Locate the cell with the specified text and output its [x, y] center coordinate. 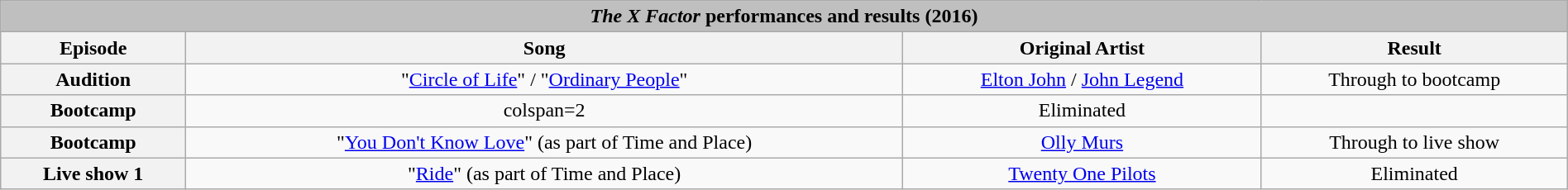
Through to live show [1414, 142]
"You Don't Know Love" (as part of Time and Place) [544, 142]
Result [1414, 48]
Episode [93, 48]
The X Factor performances and results (2016) [784, 17]
Olly Murs [1082, 142]
Elton John / John Legend [1082, 79]
Audition [93, 79]
Through to bootcamp [1414, 79]
"Circle of Life" / "Ordinary People" [544, 79]
colspan=2 [544, 111]
"Ride" (as part of Time and Place) [544, 173]
Song [544, 48]
Twenty One Pilots [1082, 173]
Live show 1 [93, 173]
Original Artist [1082, 48]
